Return the [X, Y] coordinate for the center point of the cell that contains the specified text.  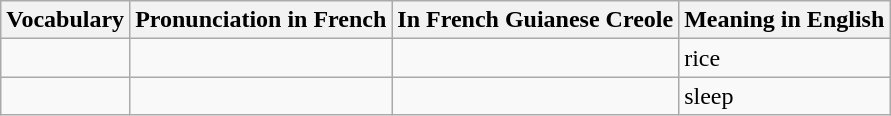
rice [784, 58]
In French Guianese Creole [536, 20]
Meaning in English [784, 20]
Vocabulary [66, 20]
Pronunciation in French [261, 20]
sleep [784, 96]
